Extract the [x, y] coordinate from the center of the cell holding the provided text.  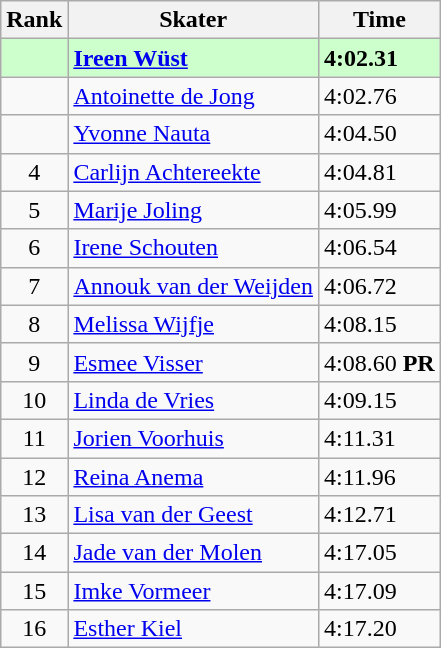
4:17.09 [379, 591]
4:06.72 [379, 286]
4:17.20 [379, 629]
Reina Anema [194, 477]
4:06.54 [379, 248]
5 [34, 210]
4:17.05 [379, 553]
Imke Vormeer [194, 591]
4 [34, 172]
Jorien Voorhuis [194, 438]
Skater [194, 20]
Melissa Wijfje [194, 324]
Time [379, 20]
11 [34, 438]
Carlijn Achtereekte [194, 172]
7 [34, 286]
Yvonne Nauta [194, 134]
4:08.60 PR [379, 362]
Linda de Vries [194, 400]
Esther Kiel [194, 629]
4:02.76 [379, 96]
Ireen Wüst [194, 58]
4:04.81 [379, 172]
14 [34, 553]
12 [34, 477]
Rank [34, 20]
8 [34, 324]
4:08.15 [379, 324]
4:11.31 [379, 438]
4:05.99 [379, 210]
4:04.50 [379, 134]
Lisa van der Geest [194, 515]
6 [34, 248]
10 [34, 400]
4:11.96 [379, 477]
4:12.71 [379, 515]
Esmee Visser [194, 362]
4:02.31 [379, 58]
Antoinette de Jong [194, 96]
15 [34, 591]
Marije Joling [194, 210]
16 [34, 629]
Annouk van der Weijden [194, 286]
13 [34, 515]
4:09.15 [379, 400]
Irene Schouten [194, 248]
Jade van der Molen [194, 553]
9 [34, 362]
